Extract the (X, Y) coordinate from the center of the cell holding the provided text.  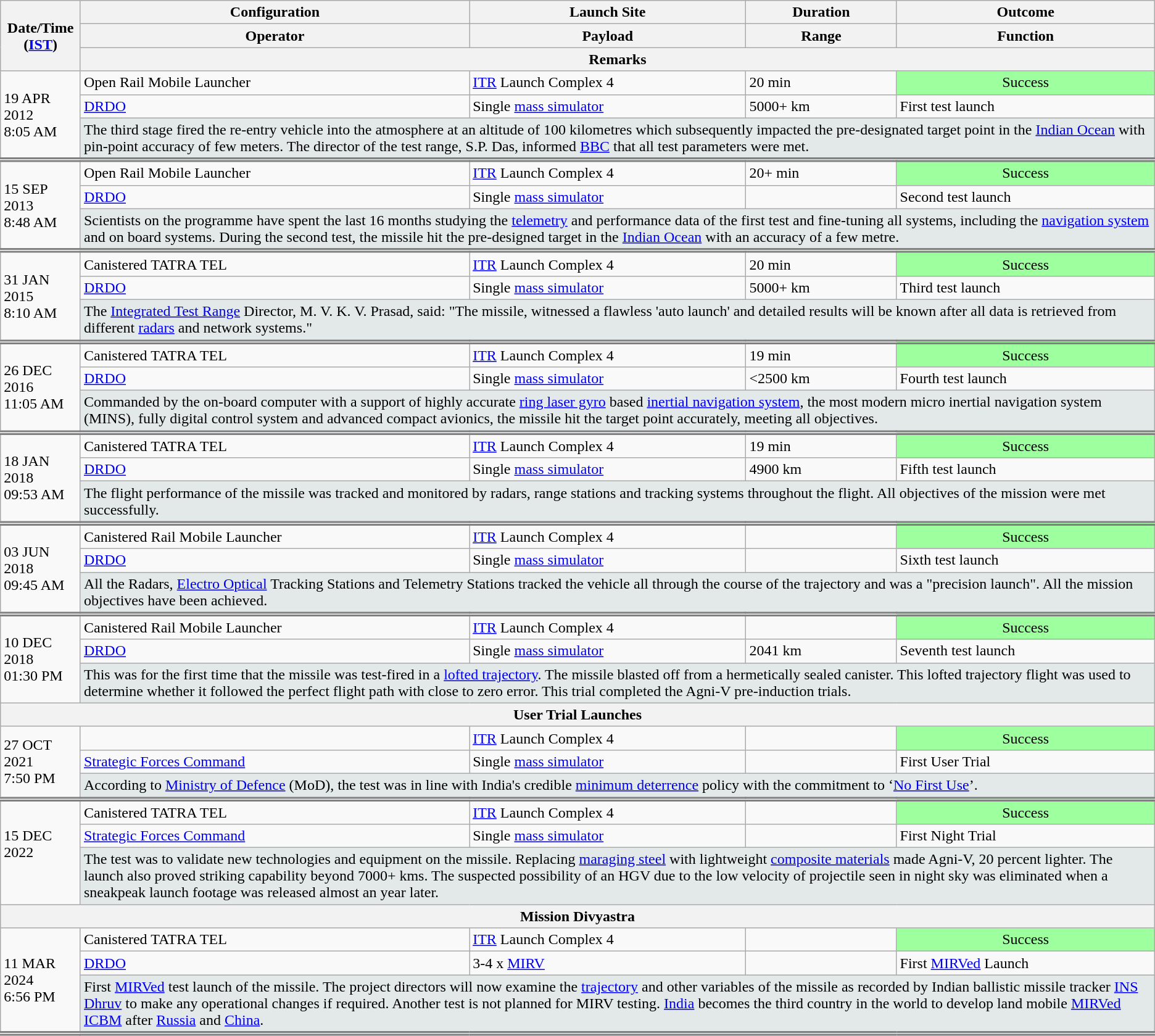
18 JAN 201809:53 AM (41, 478)
10 DEC 201801:30 PM (41, 658)
Date/Time(IST) (41, 36)
20+ min (821, 173)
Duration (821, 12)
Fifth test launch (1025, 470)
Fourth test launch (1025, 379)
Launch Site (608, 12)
03 JUN 201809:45 AM (41, 569)
Remarks (617, 59)
Seventh test launch (1025, 651)
26 DEC 201611:05 AM (41, 387)
First MIRVed Launch (1025, 963)
<2500 km (821, 379)
According to Ministry of Defence (MoD), the test was in line with India's credible minimum deterrence policy with the commitment to ‘No First Use’. (617, 786)
11 MAR 20246:56 PM (41, 981)
19 APR 20128:05 AM (41, 115)
Third test launch (1025, 288)
4900 km (821, 470)
15 SEP 20138:48 AM (41, 205)
15 DEC 2022 (41, 852)
Outcome (1025, 12)
27 OCT 20217:50 PM (41, 763)
Payload (608, 36)
Range (821, 36)
User Trial Launches (577, 715)
31 JAN 20158:10 AM (41, 296)
Sixth test launch (1025, 560)
First test launch (1025, 106)
Function (1025, 36)
First User Trial (1025, 761)
Configuration (275, 12)
3-4 x MIRV (608, 963)
Mission Divyastra (577, 916)
Operator (275, 36)
Second test launch (1025, 197)
2041 km (821, 651)
First Night Trial (1025, 836)
